From the cell containing the given text, extract its center point as [X, Y] coordinate. 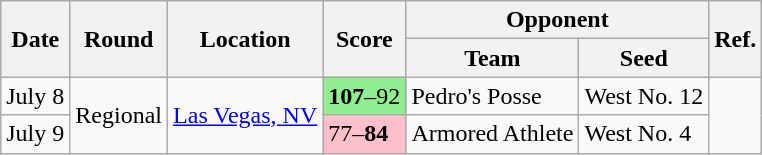
Location [246, 39]
Seed [644, 58]
Score [364, 39]
Regional [119, 115]
Round [119, 39]
Ref. [736, 39]
West No. 12 [644, 96]
July 9 [36, 134]
77–84 [364, 134]
Team [492, 58]
July 8 [36, 96]
Opponent [558, 20]
Armored Athlete [492, 134]
107–92 [364, 96]
Pedro's Posse [492, 96]
West No. 4 [644, 134]
Date [36, 39]
Las Vegas, NV [246, 115]
